Pinpoint the cell where the given text exists, returning its [X, Y] midpoint coordinate. 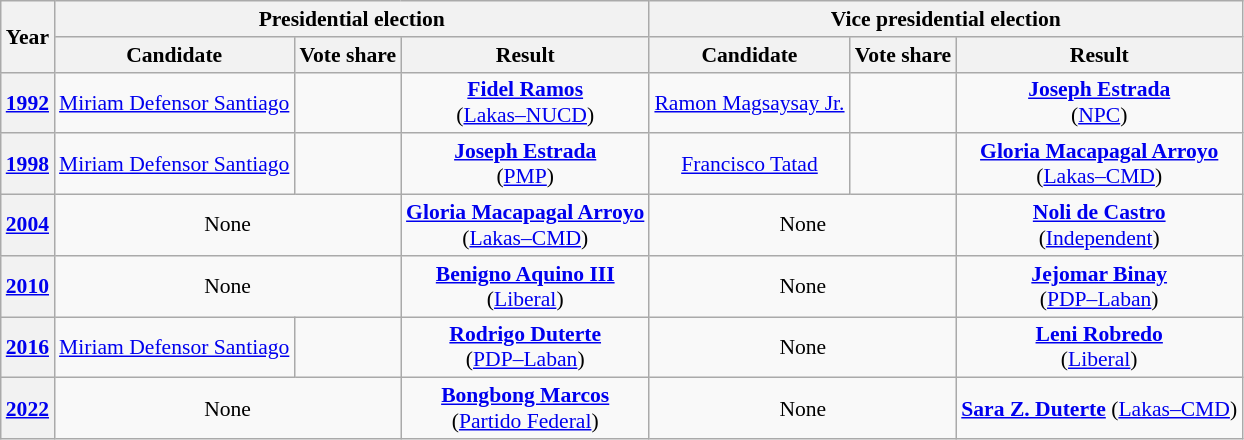
Presidential election [352, 19]
1998 [28, 164]
Noli de Castro(Independent) [1099, 226]
2004 [28, 226]
2016 [28, 348]
Francisco Tatad [749, 164]
Rodrigo Duterte(PDP–Laban) [525, 348]
Bongbong Marcos(Partido Federal) [525, 408]
Fidel Ramos(Lakas–NUCD) [525, 102]
Leni Robredo(Liberal) [1099, 348]
2022 [28, 408]
Joseph Estrada(NPC) [1099, 102]
Ramon Magsaysay Jr. [749, 102]
Sara Z. Duterte (Lakas–CMD) [1099, 408]
1992 [28, 102]
Vice presidential election [946, 19]
Benigno Aquino III(Liberal) [525, 286]
Joseph Estrada(PMP) [525, 164]
Year [28, 36]
2010 [28, 286]
Jejomar Binay(PDP–Laban) [1099, 286]
